Locate the cell with the specified text and output its [X, Y] center coordinate. 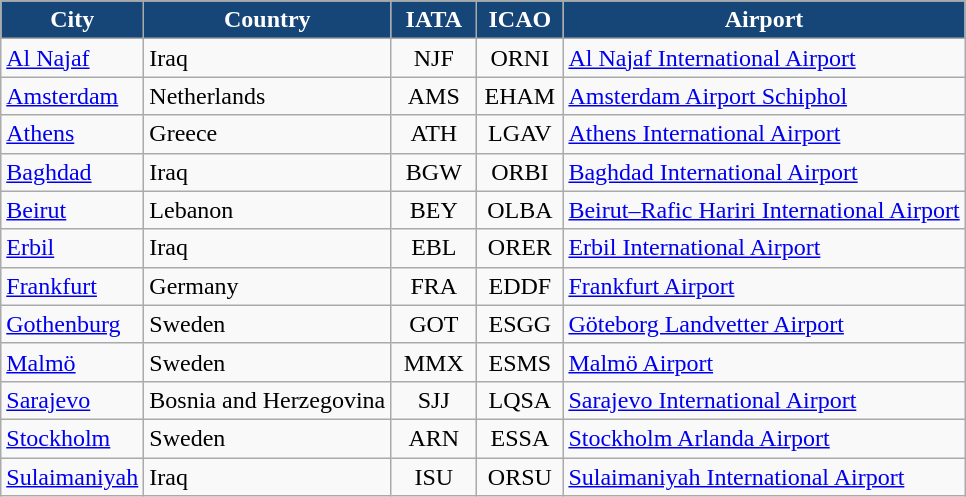
City [72, 20]
EDDF [520, 286]
Athens International Airport [764, 134]
Germany [268, 286]
Stockholm [72, 438]
Bosnia and Herzegovina [268, 400]
Baghdad [72, 172]
LGAV [520, 134]
Country [268, 20]
Beirut–Rafic Hariri International Airport [764, 210]
ORNI [520, 58]
Greece [268, 134]
LQSA [520, 400]
Netherlands [268, 96]
Frankfurt Airport [764, 286]
BGW [434, 172]
Airport [764, 20]
Gothenburg [72, 324]
Al Najaf [72, 58]
Sarajevo International Airport [764, 400]
AMS [434, 96]
ESGG [520, 324]
FRA [434, 286]
Baghdad International Airport [764, 172]
ESMS [520, 362]
Malmö Airport [764, 362]
OLBA [520, 210]
Sarajevo [72, 400]
GOT [434, 324]
SJJ [434, 400]
Amsterdam [72, 96]
Lebanon [268, 210]
IATA [434, 20]
Al Najaf International Airport [764, 58]
Amsterdam Airport Schiphol [764, 96]
ATH [434, 134]
EBL [434, 248]
Göteborg Landvetter Airport [764, 324]
Malmö [72, 362]
MMX [434, 362]
ORER [520, 248]
Sulaimaniyah [72, 477]
Stockholm Arlanda Airport [764, 438]
Frankfurt [72, 286]
Sulaimaniyah International Airport [764, 477]
Erbil [72, 248]
ISU [434, 477]
ORSU [520, 477]
Athens [72, 134]
ESSA [520, 438]
ARN [434, 438]
ORBI [520, 172]
EHAM [520, 96]
NJF [434, 58]
Erbil International Airport [764, 248]
BEY [434, 210]
Beirut [72, 210]
ICAO [520, 20]
